From the cell containing the given text, extract its center point as [x, y] coordinate. 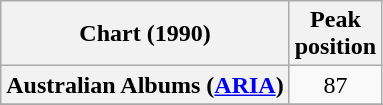
Peakposition [335, 34]
87 [335, 85]
Chart (1990) [145, 34]
Australian Albums (ARIA) [145, 85]
